Return the [X, Y] coordinate for the center point of the cell that contains the specified text.  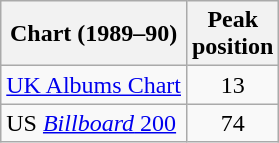
US Billboard 200 [94, 123]
Chart (1989–90) [94, 34]
74 [232, 123]
13 [232, 85]
Peakposition [232, 34]
UK Albums Chart [94, 85]
